Determine the [X, Y] coordinate at the center of the cell enclosing the given text.  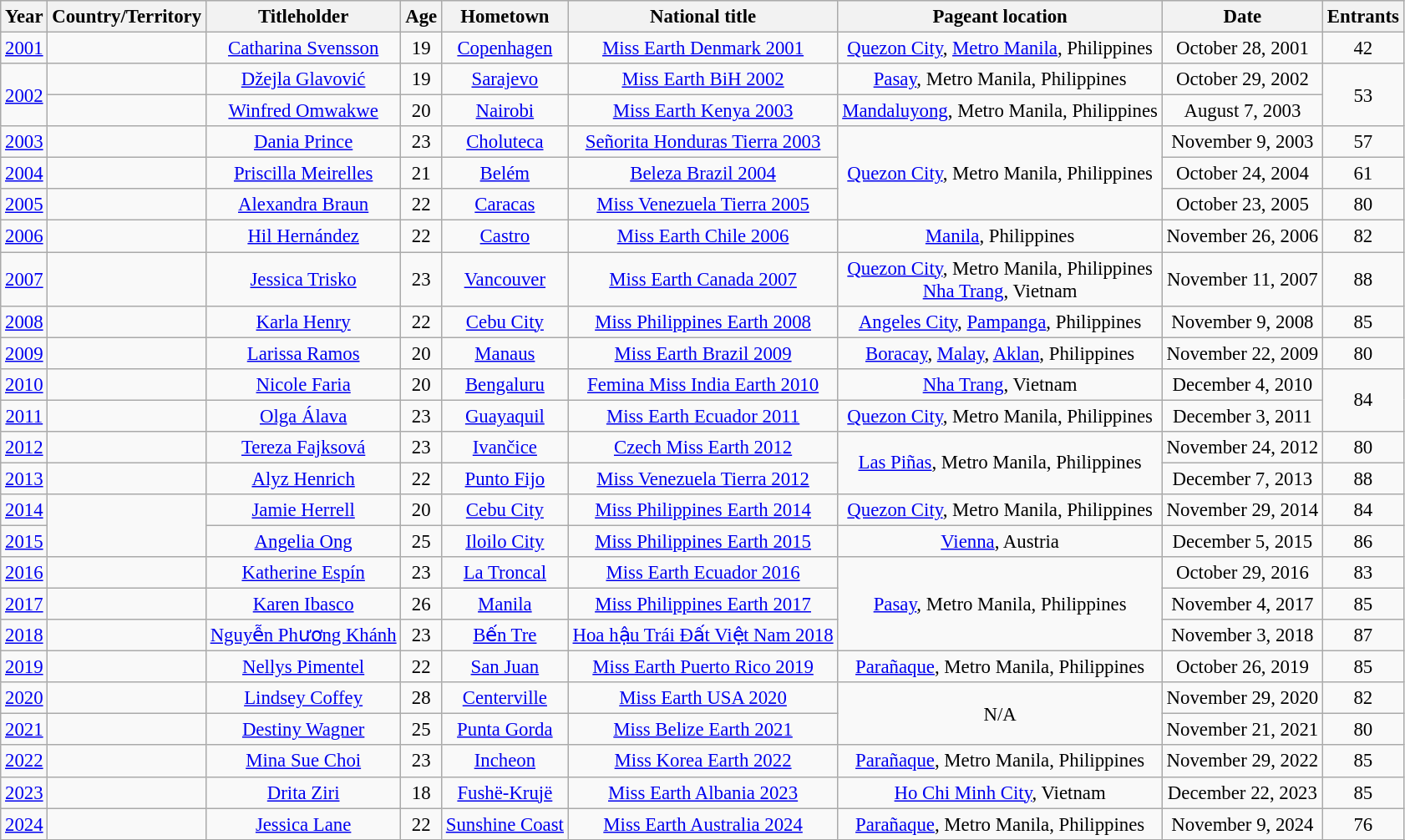
Alexandra Braun [303, 205]
Las Piñas, Metro Manila, Philippines [1000, 463]
Miss Earth Ecuador 2011 [703, 416]
Titleholder [303, 17]
Mina Sue Choi [303, 762]
Nha Trang, Vietnam [1000, 384]
Guayaquil [505, 416]
December 3, 2011 [1242, 416]
Angeles City, Pampanga, Philippines [1000, 321]
Manaus [505, 353]
2015 [24, 541]
Catharina Svensson [303, 48]
2003 [24, 142]
November 29, 2020 [1242, 698]
Manila, Philippines [1000, 236]
Miss Venezuela Tierra 2005 [703, 205]
Nairobi [505, 111]
Miss Earth Puerto Rico 2019 [703, 667]
83 [1363, 573]
Alyz Henrich [303, 478]
National title [703, 17]
Choluteca [505, 142]
2013 [24, 478]
Tereza Fajksová [303, 448]
Destiny Wagner [303, 730]
Year [24, 17]
October 24, 2004 [1242, 174]
2021 [24, 730]
November 22, 2009 [1242, 353]
76 [1363, 824]
Miss Earth Ecuador 2016 [703, 573]
November 9, 2024 [1242, 824]
21 [421, 174]
Miss Venezuela Tierra 2012 [703, 478]
61 [1363, 174]
Nguyễn Phương Khánh [303, 635]
November 29, 2022 [1242, 762]
Beleza Brazil 2004 [703, 174]
28 [421, 698]
Country/Territory [127, 17]
Miss Earth Albania 2023 [703, 792]
Hoa hậu Trái Đất Việt Nam 2018 [703, 635]
Miss Philippines Earth 2015 [703, 541]
2008 [24, 321]
November 3, 2018 [1242, 635]
October 26, 2019 [1242, 667]
2004 [24, 174]
Karla Henry [303, 321]
December 7, 2013 [1242, 478]
2018 [24, 635]
2001 [24, 48]
December 22, 2023 [1242, 792]
2002 [24, 95]
December 4, 2010 [1242, 384]
Miss Earth BiH 2002 [703, 79]
Hometown [505, 17]
Miss Korea Earth 2022 [703, 762]
2022 [24, 762]
2020 [24, 698]
October 29, 2002 [1242, 79]
Larissa Ramos [303, 353]
Date [1242, 17]
Bến Tre [505, 635]
86 [1363, 541]
Miss Earth Brazil 2009 [703, 353]
2007 [24, 279]
Angelia Ong [303, 541]
Entrants [1363, 17]
Boracay, Malay, Aklan, Philippines [1000, 353]
2009 [24, 353]
Sarajevo [505, 79]
Drita Ziri [303, 792]
Incheon [505, 762]
Nicole Faria [303, 384]
2012 [24, 448]
Age [421, 17]
Miss Philippines Earth 2008 [703, 321]
November 9, 2008 [1242, 321]
Copenhagen [505, 48]
Czech Miss Earth 2012 [703, 448]
Hil Hernández [303, 236]
Miss Earth Chile 2006 [703, 236]
Miss Earth Kenya 2003 [703, 111]
18 [421, 792]
Nellys Pimentel [303, 667]
Jamie Herrell [303, 510]
November 11, 2007 [1242, 279]
Castro [505, 236]
Vienna, Austria [1000, 541]
San Juan [505, 667]
Miss Philippines Earth 2017 [703, 605]
2011 [24, 416]
November 21, 2021 [1242, 730]
Jessica Trisko [303, 279]
Caracas [505, 205]
53 [1363, 95]
Karen Ibasco [303, 605]
Fushë-Krujë [505, 792]
2017 [24, 605]
Miss Philippines Earth 2014 [703, 510]
October 28, 2001 [1242, 48]
Winfred Omwakwe [303, 111]
Ivančice [505, 448]
Dania Prince [303, 142]
Bengaluru [505, 384]
Miss Belize Earth 2021 [703, 730]
Vancouver [505, 279]
Señorita Honduras Tierra 2003 [703, 142]
N/A [1000, 713]
2014 [24, 510]
Lindsey Coffey [303, 698]
2023 [24, 792]
November 26, 2006 [1242, 236]
Mandaluyong, Metro Manila, Philippines [1000, 111]
Femina Miss India Earth 2010 [703, 384]
2024 [24, 824]
57 [1363, 142]
Quezon City, Metro Manila, Philippines Nha Trang, Vietnam [1000, 279]
Miss Earth Denmark 2001 [703, 48]
2016 [24, 573]
Katherine Espín [303, 573]
November 4, 2017 [1242, 605]
26 [421, 605]
November 29, 2014 [1242, 510]
November 9, 2003 [1242, 142]
August 7, 2003 [1242, 111]
Miss Earth USA 2020 [703, 698]
Punta Gorda [505, 730]
Pageant location [1000, 17]
Sunshine Coast [505, 824]
November 24, 2012 [1242, 448]
Olga Álava [303, 416]
Ho Chi Minh City, Vietnam [1000, 792]
87 [1363, 635]
October 29, 2016 [1242, 573]
42 [1363, 48]
2019 [24, 667]
Jessica Lane [303, 824]
October 23, 2005 [1242, 205]
Manila [505, 605]
Miss Earth Australia 2024 [703, 824]
Centerville [505, 698]
December 5, 2015 [1242, 541]
2006 [24, 236]
2005 [24, 205]
Priscilla Meirelles [303, 174]
La Troncal [505, 573]
Miss Earth Canada 2007 [703, 279]
2010 [24, 384]
Belém [505, 174]
Džejla Glavović [303, 79]
Punto Fijo [505, 478]
Iloilo City [505, 541]
